Return (X, Y) of the center of cell containing provided text 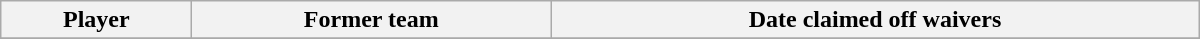
Player (96, 20)
Former team (372, 20)
Date claimed off waivers (876, 20)
